Provide the [x, y] coordinate of the cell's center where the given text is located.  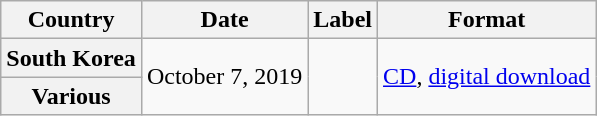
Format [487, 20]
Date [224, 20]
Various [72, 96]
October 7, 2019 [224, 77]
CD, digital download [487, 77]
Label [343, 20]
Country [72, 20]
South Korea [72, 58]
